For the text-containing cell, return its midpoint in (X, Y) coordinate format. 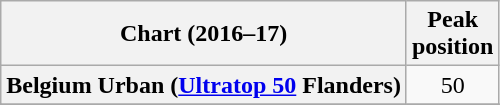
Peak position (452, 34)
Chart (2016–17) (204, 34)
50 (452, 85)
Belgium Urban (Ultratop 50 Flanders) (204, 85)
